Return (X, Y) of the center of cell containing provided text 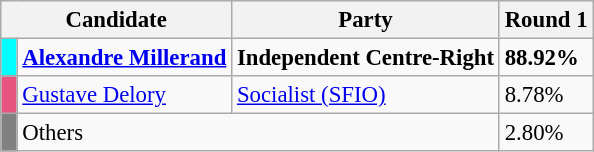
Round 1 (546, 20)
88.92% (546, 58)
Candidate (116, 20)
Alexandre Millerand (124, 58)
2.80% (546, 133)
Party (366, 20)
Independent Centre-Right (366, 58)
Others (258, 133)
Socialist (SFIO) (366, 95)
8.78% (546, 95)
Gustave Delory (124, 95)
